Return (X, Y) of the center of cell containing provided text 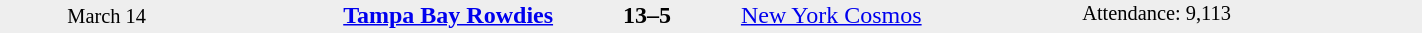
13–5 (648, 15)
New York Cosmos (910, 15)
March 14 (106, 16)
Attendance: 9,113 (1252, 16)
Tampa Bay Rowdies (384, 15)
